Search for the cell housing the specified text and yield its [X, Y] center coordinate. 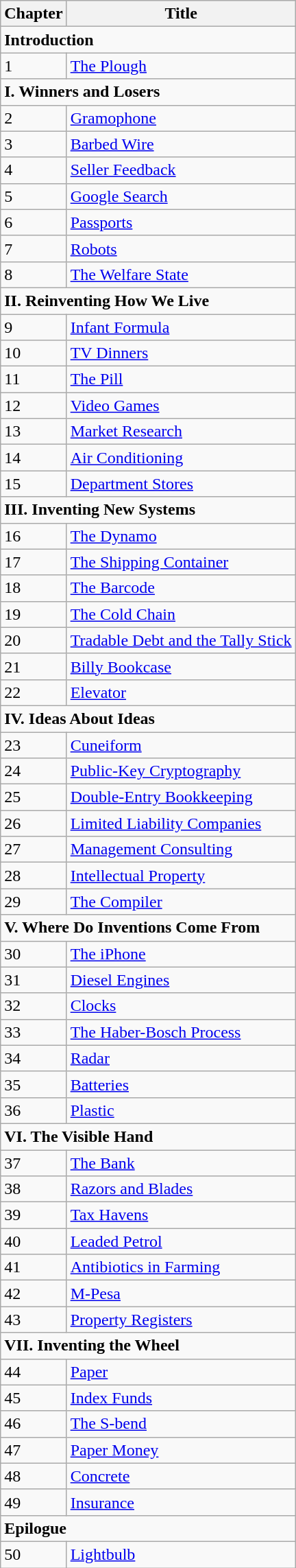
The iPhone [181, 954]
19 [34, 614]
The Bank [181, 1163]
35 [34, 1084]
31 [34, 980]
The Pill [181, 379]
Razors and Blades [181, 1189]
22 [34, 692]
30 [34, 954]
Billy Bookcase [181, 666]
Robots [181, 248]
Clocks [181, 1006]
Limited Liability Companies [181, 823]
25 [34, 797]
Index Funds [181, 1398]
Barbed Wire [181, 144]
Intellectual Property [181, 876]
43 [34, 1320]
Property Registers [181, 1320]
3 [34, 144]
The Cold Chain [181, 614]
VI. The Visible Hand [148, 1136]
20 [34, 640]
Tax Havens [181, 1215]
The Barcode [181, 588]
16 [34, 536]
Management Consulting [181, 850]
Batteries [181, 1084]
Leaded Petrol [181, 1241]
Public-Key Cryptography [181, 771]
Elevator [181, 692]
Air Conditioning [181, 458]
Radar [181, 1058]
13 [34, 432]
The Welfare State [181, 274]
Department Stores [181, 484]
27 [34, 850]
14 [34, 458]
29 [34, 902]
15 [34, 484]
46 [34, 1424]
6 [34, 222]
24 [34, 771]
The S-bend [181, 1424]
7 [34, 248]
Infant Formula [181, 327]
45 [34, 1398]
Title [181, 14]
23 [34, 745]
37 [34, 1163]
47 [34, 1450]
Insurance [181, 1502]
Antibiotics in Farming [181, 1267]
II. Reinventing How We Live [148, 301]
Gramophone [181, 118]
32 [34, 1006]
28 [34, 876]
I. Winners and Losers [148, 92]
17 [34, 562]
2 [34, 118]
34 [34, 1058]
21 [34, 666]
41 [34, 1267]
The Plough [181, 66]
4 [34, 170]
IV. Ideas About Ideas [148, 718]
33 [34, 1032]
26 [34, 823]
Plastic [181, 1110]
Diesel Engines [181, 980]
39 [34, 1215]
48 [34, 1476]
V. Where Do Inventions Come From [148, 928]
Chapter [34, 14]
Tradable Debt and the Tally Stick [181, 640]
Double-Entry Bookkeeping [181, 797]
The Compiler [181, 902]
42 [34, 1294]
TV Dinners [181, 353]
18 [34, 588]
40 [34, 1241]
Seller Feedback [181, 170]
Epilogue [148, 1528]
50 [34, 1554]
5 [34, 196]
Video Games [181, 406]
36 [34, 1110]
VII. Inventing the Wheel [148, 1346]
Paper [181, 1372]
Lightbulb [181, 1554]
10 [34, 353]
Cuneiform [181, 745]
12 [34, 406]
Paper Money [181, 1450]
Passports [181, 222]
Introduction [148, 40]
49 [34, 1502]
Google Search [181, 196]
Concrete [181, 1476]
1 [34, 66]
11 [34, 379]
The Shipping Container [181, 562]
The Haber-Bosch Process [181, 1032]
The Dynamo [181, 536]
44 [34, 1372]
III. Inventing New Systems [148, 510]
Market Research [181, 432]
38 [34, 1189]
8 [34, 274]
9 [34, 327]
M-Pesa [181, 1294]
